Search for the cell housing the specified text and yield its [X, Y] center coordinate. 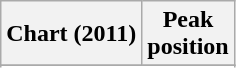
Chart (2011) [72, 34]
Peakposition [188, 34]
